Search for the cell housing the specified text and yield its [x, y] center coordinate. 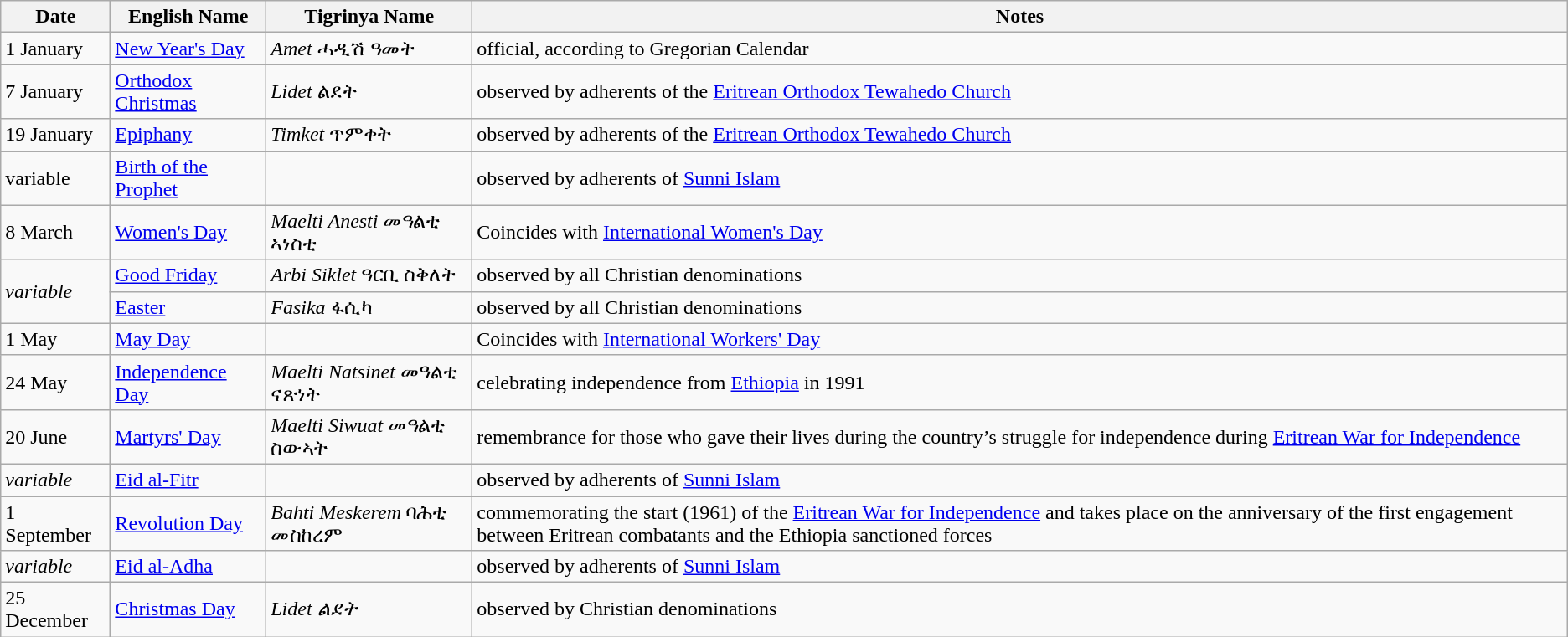
Fasika ፋሲካ [369, 307]
8 March [55, 233]
1 September [55, 522]
7 January [55, 92]
English Name [188, 17]
Women's Day [188, 233]
official, according to Gregorian Calendar [1020, 49]
Maelti Natsinet መዓልቲ ናጽነት [369, 382]
observed by Christian denominations [1020, 609]
Christmas Day [188, 609]
Independence Day [188, 382]
Notes [1020, 17]
Amet ሓዲሽ ዓመት [369, 49]
Timket ጥምቀት [369, 135]
Easter [188, 307]
20 June [55, 437]
Epiphany [188, 135]
24 May [55, 382]
25 December [55, 609]
celebrating independence from Ethiopia in 1991 [1020, 382]
Maelti Siwuat መዓልቲ ስውኣት [369, 437]
Revolution Day [188, 522]
19 January [55, 135]
Maelti Anesti መዓልቲ ኣነስቲ [369, 233]
Coincides with International Women's Day [1020, 233]
1 May [55, 339]
New Year's Day [188, 49]
Coincides with International Workers' Day [1020, 339]
Martyrs' Day [188, 437]
May Day [188, 339]
Arbi Siklet ዓርቢ ስቅለት [369, 275]
Tigrinya Name [369, 17]
Eid al-Fitr [188, 480]
Good Friday [188, 275]
Birth of the Prophet [188, 177]
remembrance for those who gave their lives during the country’s struggle for independence during Eritrean War for Independence [1020, 437]
Date [55, 17]
Orthodox Christmas [188, 92]
Eid al-Adha [188, 567]
Bahti Meskerem ባሕቲ መስከረም [369, 522]
1 January [55, 49]
